Output the [X, Y] coordinate of the center of the cell containing the given text.  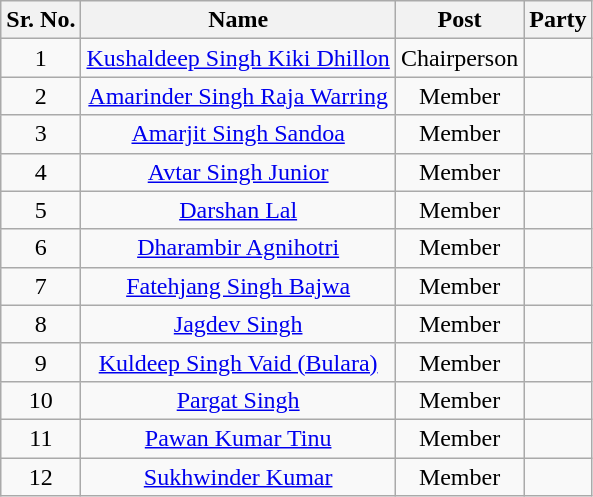
2 [41, 96]
Avtar Singh Junior [238, 172]
Chairperson [459, 58]
5 [41, 210]
Sukhwinder Kumar [238, 477]
Pargat Singh [238, 400]
Darshan Lal [238, 210]
Post [459, 20]
10 [41, 400]
11 [41, 438]
Amarjit Singh Sandoa [238, 134]
Kuldeep Singh Vaid (Bulara) [238, 362]
8 [41, 324]
Fatehjang Singh Bajwa [238, 286]
Sr. No. [41, 20]
4 [41, 172]
9 [41, 362]
Party [558, 20]
Kushaldeep Singh Kiki Dhillon [238, 58]
Pawan Kumar Tinu [238, 438]
7 [41, 286]
Name [238, 20]
12 [41, 477]
Amarinder Singh Raja Warring [238, 96]
Dharambir Agnihotri [238, 248]
1 [41, 58]
3 [41, 134]
6 [41, 248]
Jagdev Singh [238, 324]
